Capture the cell that displays the provided text and extract its [X, Y] central coordinate. 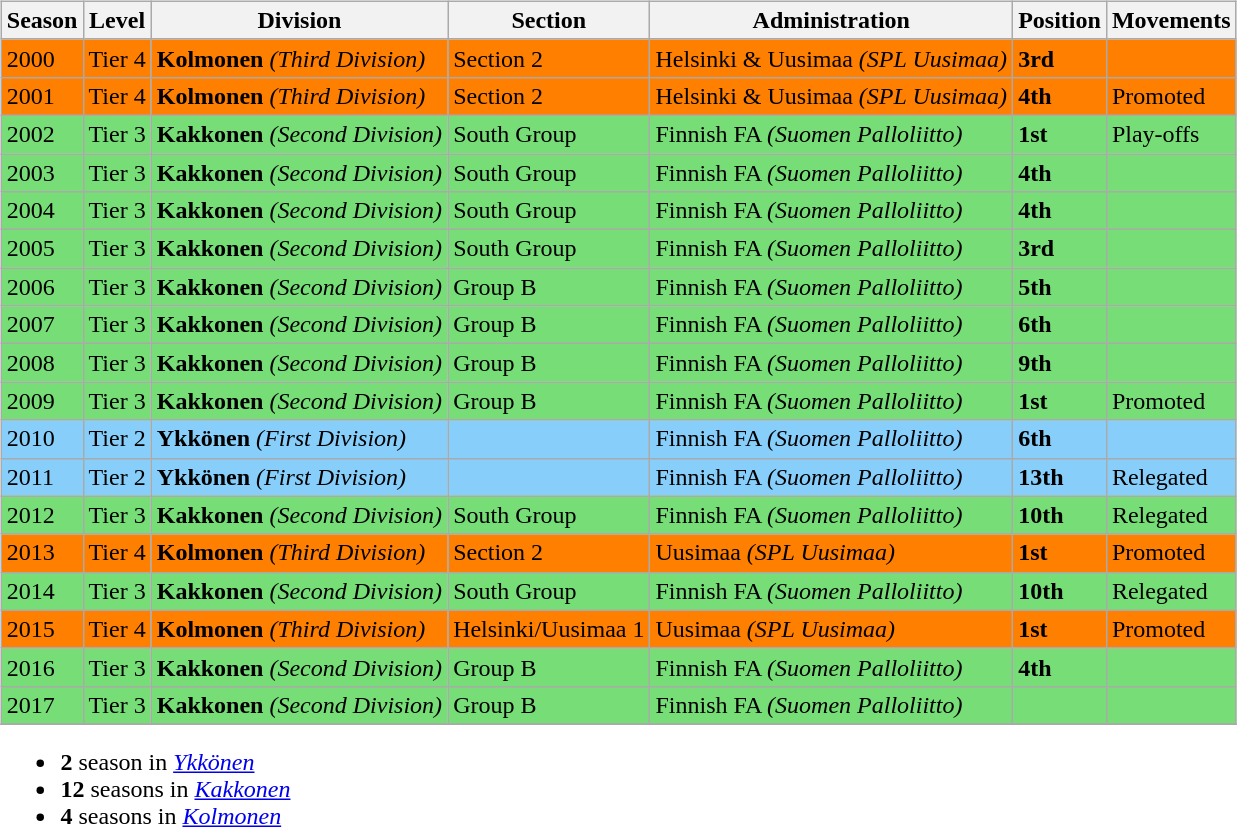
2000 [42, 58]
2012 [42, 515]
2004 [42, 211]
2010 [42, 439]
2009 [42, 401]
2005 [42, 249]
13th [1060, 477]
Section [549, 20]
Level [117, 20]
Season [42, 20]
Helsinki/Uusimaa 1 [549, 629]
Division [299, 20]
2017 [42, 705]
Movements [1171, 20]
2006 [42, 287]
5th [1060, 287]
2014 [42, 591]
2002 [42, 134]
2013 [42, 553]
2015 [42, 629]
2003 [42, 173]
Position [1060, 20]
2011 [42, 477]
Administration [832, 20]
2007 [42, 325]
2001 [42, 96]
9th [1060, 363]
2008 [42, 363]
Play-offs [1171, 134]
2016 [42, 667]
